From the cell containing the given text, extract its center point as [X, Y] coordinate. 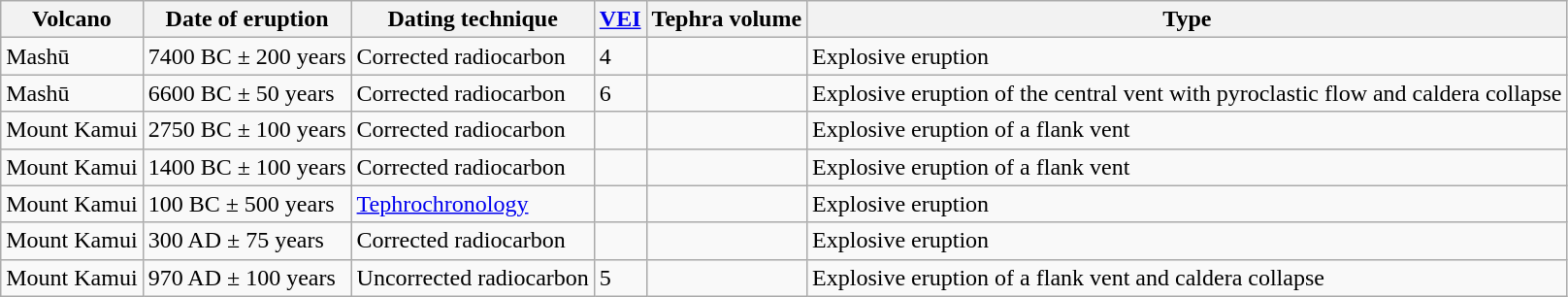
4 [620, 56]
300 AD ± 75 years [246, 241]
5 [620, 278]
2750 BC ± 100 years [246, 130]
Date of eruption [246, 19]
6600 BC ± 50 years [246, 93]
970 AD ± 100 years [246, 278]
Dating technique [473, 19]
1400 BC ± 100 years [246, 167]
100 BC ± 500 years [246, 204]
Type [1188, 19]
7400 BC ± 200 years [246, 56]
Tephra volume [727, 19]
Uncorrected radiocarbon [473, 278]
6 [620, 93]
Tephrochronology [473, 204]
Explosive eruption of the central vent with pyroclastic flow and caldera collapse [1188, 93]
Explosive eruption of a flank vent and caldera collapse [1188, 278]
VEI [620, 19]
Volcano [72, 19]
